Determine the [x, y] coordinate at the center of the cell enclosing the given text.  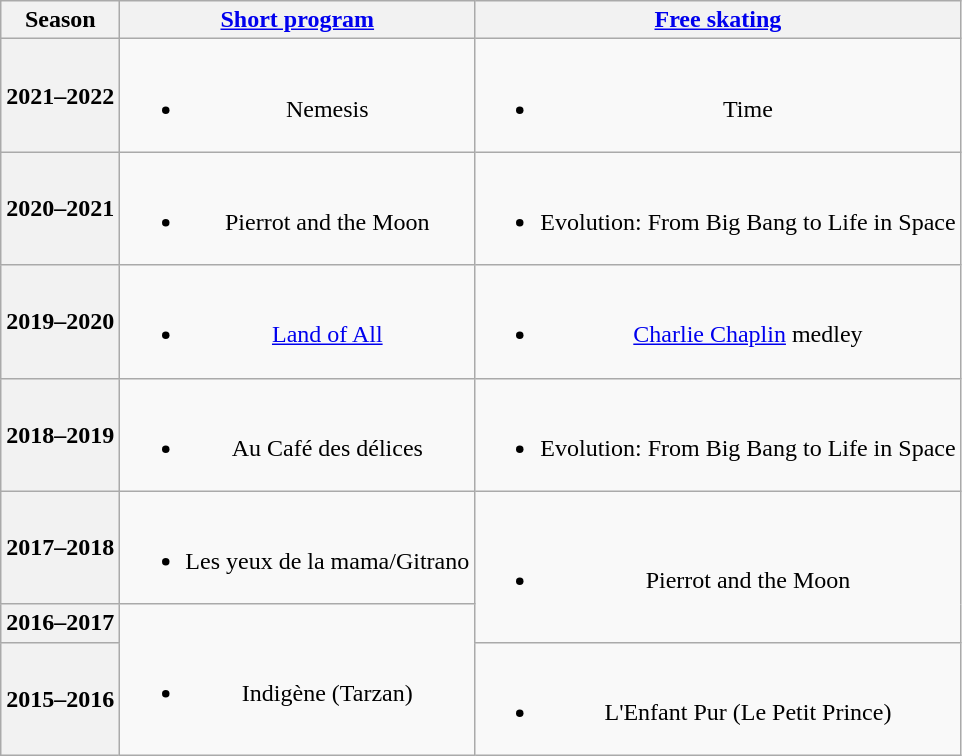
Charlie Chaplin medley [718, 322]
2021–2022 [60, 96]
Indigène (Tarzan) [298, 680]
Season [60, 20]
Les yeux de la mama/Gitrano [298, 548]
L'Enfant Pur (Le Petit Prince) [718, 698]
Time [718, 96]
2017–2018 [60, 548]
Land of All [298, 322]
Au Café des délices [298, 434]
2015–2016 [60, 698]
2019–2020 [60, 322]
2016–2017 [60, 623]
Nemesis [298, 96]
Short program [298, 20]
2018–2019 [60, 434]
2020–2021 [60, 208]
Free skating [718, 20]
